Locate the cell with the specified text and output its [x, y] center coordinate. 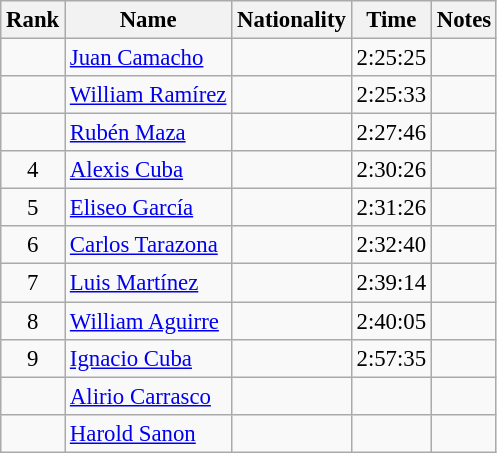
2:32:40 [391, 245]
6 [33, 245]
4 [33, 170]
2:25:25 [391, 58]
Harold Sanon [148, 433]
5 [33, 208]
Rubén Maza [148, 133]
Time [391, 20]
2:30:26 [391, 170]
Luis Martínez [148, 283]
William Aguirre [148, 321]
Alexis Cuba [148, 170]
2:31:26 [391, 208]
Ignacio Cuba [148, 358]
9 [33, 358]
2:27:46 [391, 133]
2:39:14 [391, 283]
Eliseo García [148, 208]
2:40:05 [391, 321]
Carlos Tarazona [148, 245]
Rank [33, 20]
William Ramírez [148, 95]
Alirio Carrasco [148, 396]
2:25:33 [391, 95]
8 [33, 321]
Nationality [292, 20]
7 [33, 283]
Name [148, 20]
Juan Camacho [148, 58]
2:57:35 [391, 358]
Notes [464, 20]
